Find where the given text appears and provide that cell's center as [x, y] coordinate. 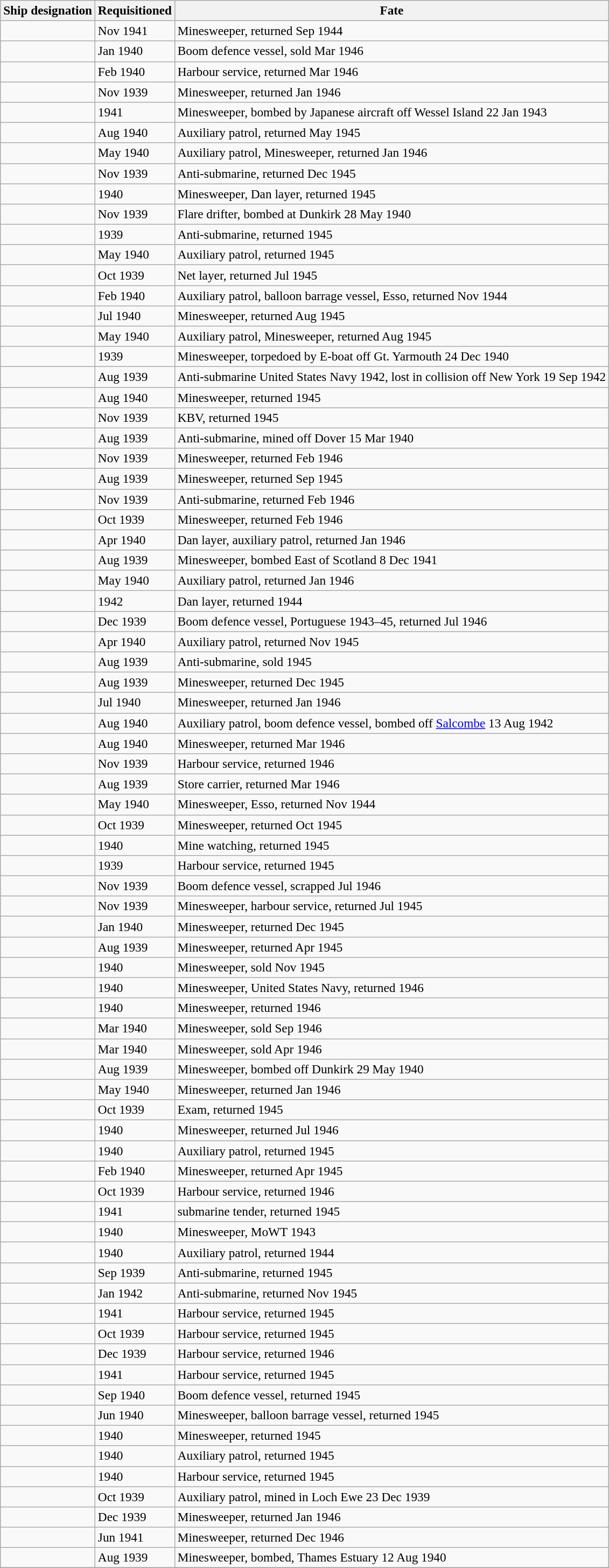
Sep 1940 [135, 1394]
Net layer, returned Jul 1945 [391, 275]
Boom defence vessel, sold Mar 1946 [391, 51]
Mine watching, returned 1945 [391, 845]
Minesweeper, bombed East of Scotland 8 Dec 1941 [391, 560]
Minesweeper, sold Nov 1945 [391, 967]
Auxiliary patrol, Minesweeper, returned Jan 1946 [391, 153]
Anti-submarine, sold 1945 [391, 662]
Anti-submarine, returned Feb 1946 [391, 499]
1942 [135, 601]
Jun 1940 [135, 1415]
Requisitioned [135, 10]
submarine tender, returned 1945 [391, 1211]
Minesweeper, United States Navy, returned 1946 [391, 988]
Harbour service, returned Mar 1946 [391, 72]
Minesweeper, balloon barrage vessel, returned 1945 [391, 1415]
Minesweeper, sold Apr 1946 [391, 1049]
Nov 1941 [135, 31]
Minesweeper, Esso, returned Nov 1944 [391, 804]
Boom defence vessel, scrapped Jul 1946 [391, 886]
Minesweeper, returned Jul 1946 [391, 1130]
Dan layer, auxiliary patrol, returned Jan 1946 [391, 540]
Anti-submarine, mined off Dover 15 Mar 1940 [391, 438]
Auxiliary patrol, boom defence vessel, bombed off Salcombe 13 Aug 1942 [391, 723]
Auxiliary patrol, Minesweeper, returned Aug 1945 [391, 336]
Jun 1941 [135, 1537]
Minesweeper, torpedoed by E-boat off Gt. Yarmouth 24 Dec 1940 [391, 357]
Auxiliary patrol, returned Jan 1946 [391, 580]
Minesweeper, bombed, Thames Estuary 12 Aug 1940 [391, 1558]
Auxiliary patrol, returned May 1945 [391, 133]
Exam, returned 1945 [391, 1109]
Jan 1942 [135, 1293]
Minesweeper, returned Mar 1946 [391, 743]
Minesweeper, Dan layer, returned 1945 [391, 193]
Boom defence vessel, returned 1945 [391, 1394]
Flare drifter, bombed at Dunkirk 28 May 1940 [391, 214]
Minesweeper, returned Sep 1944 [391, 31]
Fate [391, 10]
Minesweeper, bombed off Dunkirk 29 May 1940 [391, 1069]
Minesweeper, bombed by Japanese aircraft off Wessel Island 22 Jan 1943 [391, 112]
Minesweeper, harbour service, returned Jul 1945 [391, 906]
Auxiliary patrol, mined in Loch Ewe 23 Dec 1939 [391, 1496]
Minesweeper, MoWT 1943 [391, 1232]
Auxiliary patrol, returned Nov 1945 [391, 641]
Auxiliary patrol, balloon barrage vessel, Esso, returned Nov 1944 [391, 295]
Auxiliary patrol, returned 1944 [391, 1252]
Dan layer, returned 1944 [391, 601]
Anti-submarine, returned Nov 1945 [391, 1293]
Minesweeper, returned 1946 [391, 1008]
Minesweeper, returned Aug 1945 [391, 316]
Minesweeper, sold Sep 1946 [391, 1028]
Anti-submarine United States Navy 1942, lost in collision off New York 19 Sep 1942 [391, 377]
Boom defence vessel, Portuguese 1943–45, returned Jul 1946 [391, 621]
KBV, returned 1945 [391, 418]
Anti-submarine, returned Dec 1945 [391, 174]
Sep 1939 [135, 1273]
Ship designation [48, 10]
Store carrier, returned Mar 1946 [391, 784]
Minesweeper, returned Oct 1945 [391, 825]
Minesweeper, returned Sep 1945 [391, 478]
Minesweeper, returned Dec 1946 [391, 1537]
